Detect which cell encompasses the target text, then output its [X, Y] center coordinate. 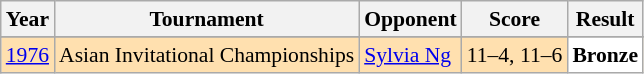
11–4, 11–6 [515, 55]
Asian Invitational Championships [206, 55]
Opponent [410, 19]
Bronze [605, 55]
1976 [28, 55]
Year [28, 19]
Result [605, 19]
Tournament [206, 19]
Sylvia Ng [410, 55]
Score [515, 19]
